Search for the cell housing the specified text and yield its [X, Y] center coordinate. 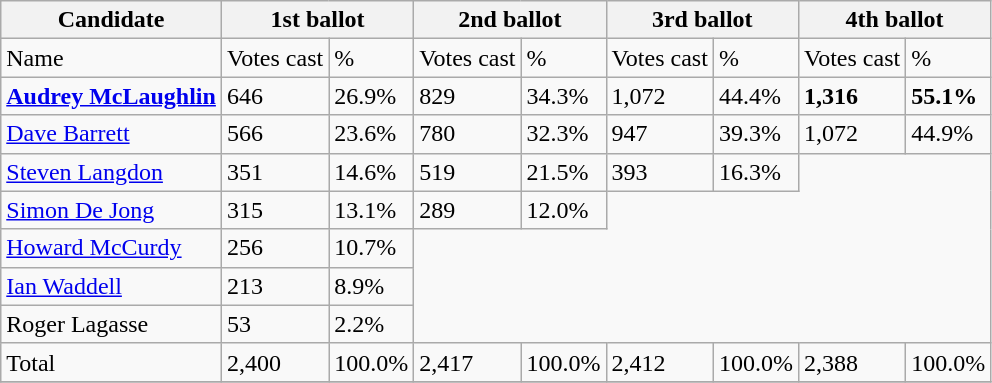
55.1% [948, 96]
1st ballot [317, 20]
Candidate [112, 20]
947 [660, 134]
32.3% [564, 134]
12.0% [564, 210]
Roger Lagasse [112, 324]
213 [274, 286]
34.3% [564, 96]
289 [468, 210]
2nd ballot [510, 20]
2,417 [468, 362]
2,400 [274, 362]
Howard McCurdy [112, 248]
13.1% [372, 210]
780 [468, 134]
8.9% [372, 286]
23.6% [372, 134]
1,316 [852, 96]
3rd ballot [702, 20]
315 [274, 210]
44.9% [948, 134]
4th ballot [894, 20]
14.6% [372, 172]
53 [274, 324]
Dave Barrett [112, 134]
Total [112, 362]
2,388 [852, 362]
Audrey McLaughlin [112, 96]
256 [274, 248]
10.7% [372, 248]
Simon De Jong [112, 210]
44.4% [756, 96]
Ian Waddell [112, 286]
829 [468, 96]
26.9% [372, 96]
Steven Langdon [112, 172]
646 [274, 96]
16.3% [756, 172]
2,412 [660, 362]
39.3% [756, 134]
351 [274, 172]
21.5% [564, 172]
519 [468, 172]
566 [274, 134]
393 [660, 172]
2.2% [372, 324]
Name [112, 58]
